Return the (X, Y) coordinate for the center point of the cell that contains the specified text.  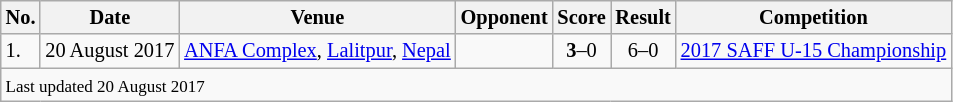
Opponent (504, 17)
Score (582, 17)
Date (110, 17)
ANFA Complex, Lalitpur, Nepal (317, 51)
3–0 (582, 51)
Competition (814, 17)
Venue (317, 17)
20 August 2017 (110, 51)
No. (21, 17)
6–0 (644, 51)
Last updated 20 August 2017 (476, 85)
1. (21, 51)
Result (644, 17)
2017 SAFF U-15 Championship (814, 51)
